Extract the (x, y) coordinate from the center of the cell holding the provided text.  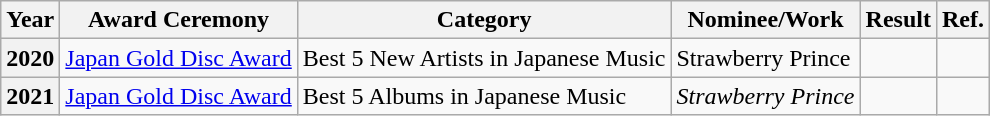
Category (484, 20)
2021 (30, 96)
Year (30, 20)
Nominee/Work (766, 20)
Award Ceremony (178, 20)
2020 (30, 58)
Ref. (962, 20)
Best 5 New Artists in Japanese Music (484, 58)
Best 5 Albums in Japanese Music (484, 96)
Result (898, 20)
